Provide the [X, Y] coordinate of the cell's center where the given text is located.  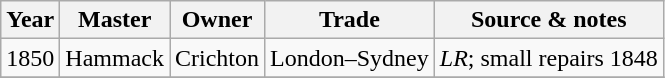
Master [115, 20]
Year [30, 20]
LR; small repairs 1848 [548, 58]
Source & notes [548, 20]
Owner [218, 20]
Trade [350, 20]
Hammack [115, 58]
Crichton [218, 58]
1850 [30, 58]
London–Sydney [350, 58]
